Identify which cell holds the provided text, then report its [x, y] central coordinate. 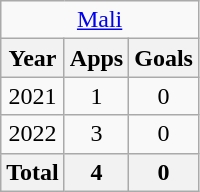
Year [33, 58]
Apps [96, 58]
Goals [164, 58]
2022 [33, 134]
2021 [33, 96]
4 [96, 172]
Mali [100, 20]
Total [33, 172]
1 [96, 96]
3 [96, 134]
